Output the [x, y] coordinate of the center of the cell containing the given text.  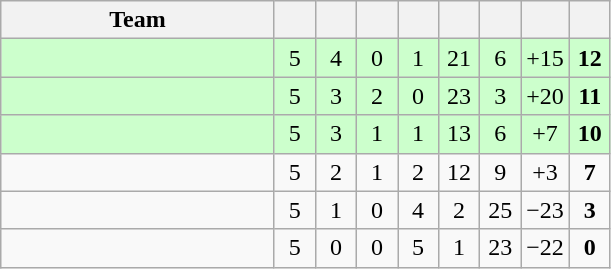
Team [138, 20]
+15 [546, 58]
−23 [546, 210]
+3 [546, 172]
21 [460, 58]
+7 [546, 134]
11 [590, 96]
9 [500, 172]
25 [500, 210]
7 [590, 172]
+20 [546, 96]
10 [590, 134]
−22 [546, 248]
13 [460, 134]
